Scan for the cell matching the given text and deliver its [x, y] coordinate at center. 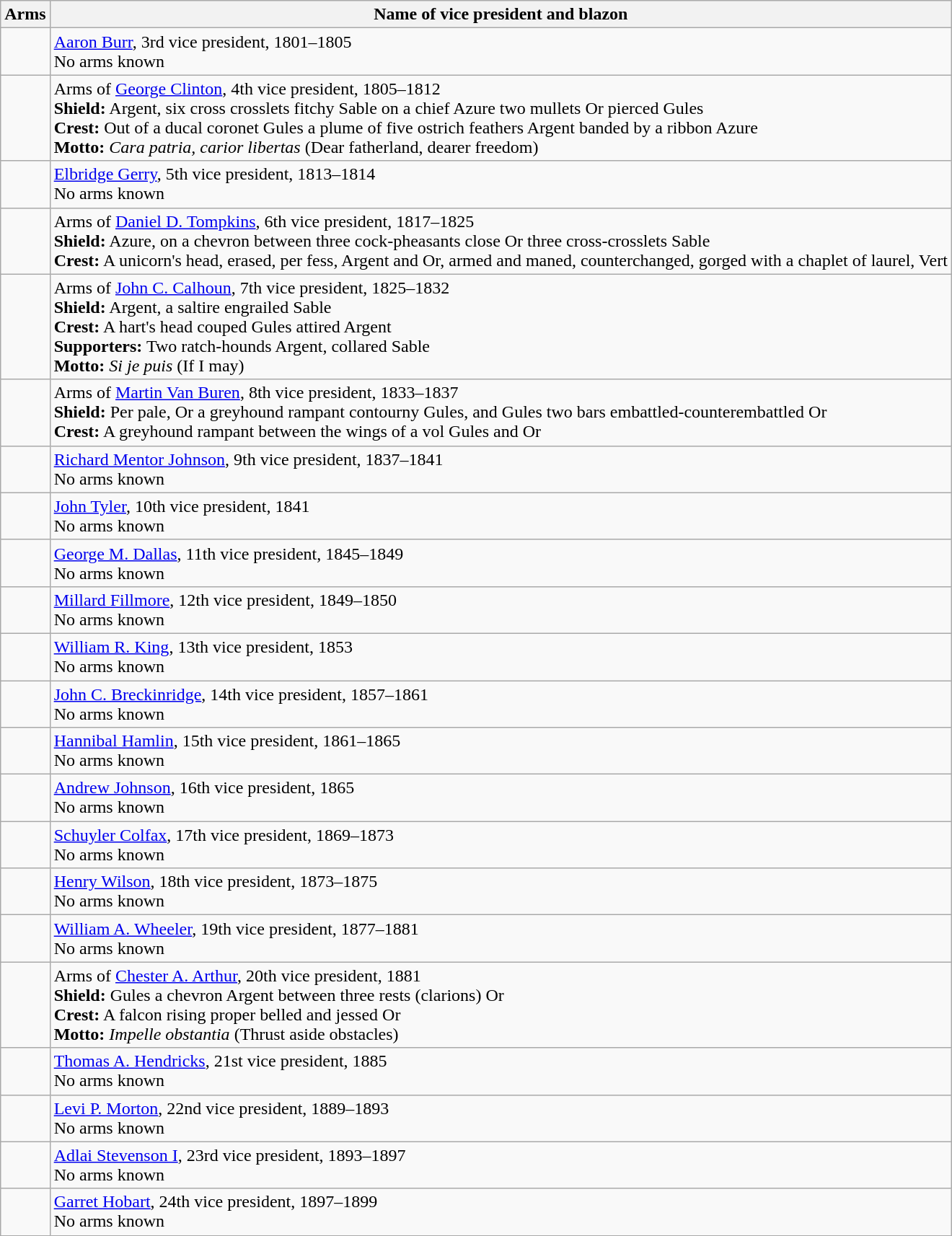
William R. King, 13th vice president, 1853No arms known [501, 656]
Levi P. Morton, 22nd vice president, 1889–1893No arms known [501, 1118]
William A. Wheeler, 19th vice president, 1877–1881No arms known [501, 939]
Andrew Johnson, 16th vice president, 1865No arms known [501, 798]
Name of vice president and blazon [501, 14]
Richard Mentor Johnson, 9th vice president, 1837–1841No arms known [501, 469]
Millard Fillmore, 12th vice president, 1849–1850No arms known [501, 610]
Hannibal Hamlin, 15th vice president, 1861–1865No arms known [501, 751]
Adlai Stevenson I, 23rd vice president, 1893–1897No arms known [501, 1165]
Arms [25, 14]
Schuyler Colfax, 17th vice president, 1869–1873No arms known [501, 845]
George M. Dallas, 11th vice president, 1845–1849No arms known [501, 562]
Garret Hobart, 24th vice president, 1897–1899No arms known [501, 1211]
John Tyler, 10th vice president, 1841No arms known [501, 516]
Henry Wilson, 18th vice president, 1873–1875No arms known [501, 891]
Aaron Burr, 3rd vice president, 1801–1805No arms known [501, 52]
Thomas A. Hendricks, 21st vice president, 1885No arms known [501, 1072]
John C. Breckinridge, 14th vice president, 1857–1861No arms known [501, 704]
Elbridge Gerry, 5th vice president, 1813–1814No arms known [501, 185]
